Provide the [X, Y] coordinate of the cell's center where the given text is located.  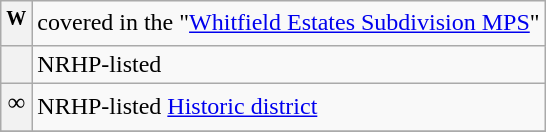
∞ [16, 107]
NRHP-listed [288, 64]
covered in the "Whitfield Estates Subdivision MPS" [288, 24]
W [16, 24]
NRHP-listed Historic district [288, 107]
